Identify which cell holds the provided text, then report its [X, Y] central coordinate. 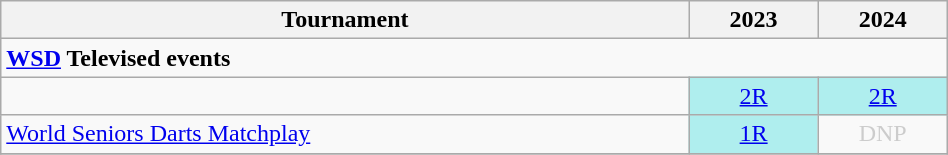
1R [754, 134]
2023 [754, 20]
2024 [882, 20]
World Seniors Darts Matchplay [345, 134]
WSD Televised events [474, 58]
Tournament [345, 20]
DNP [882, 134]
